Identify which cell holds the provided text, then report its [X, Y] central coordinate. 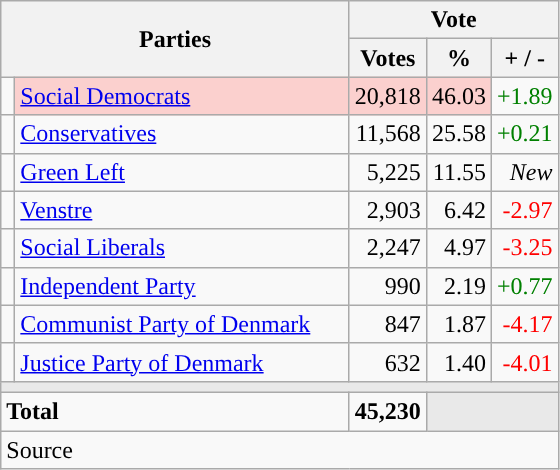
Communist Party of Denmark [182, 324]
11.55 [458, 172]
Votes [388, 58]
Parties [176, 39]
2.19 [458, 286]
+ / - [524, 58]
1.40 [458, 362]
-4.17 [524, 324]
2,247 [388, 248]
Conservatives [182, 134]
632 [388, 362]
-2.97 [524, 210]
1.87 [458, 324]
Source [280, 449]
11,568 [388, 134]
25.58 [458, 134]
5,225 [388, 172]
Independent Party [182, 286]
2,903 [388, 210]
847 [388, 324]
-4.01 [524, 362]
Justice Party of Denmark [182, 362]
% [458, 58]
Venstre [182, 210]
45,230 [388, 411]
Vote [454, 20]
Social Democrats [182, 96]
20,818 [388, 96]
-3.25 [524, 248]
+0.77 [524, 286]
Total [176, 411]
Social Liberals [182, 248]
+1.89 [524, 96]
4.97 [458, 248]
46.03 [458, 96]
990 [388, 286]
+0.21 [524, 134]
6.42 [458, 210]
Green Left [182, 172]
New [524, 172]
